Extract the (x, y) coordinate from the center of the cell holding the provided text.  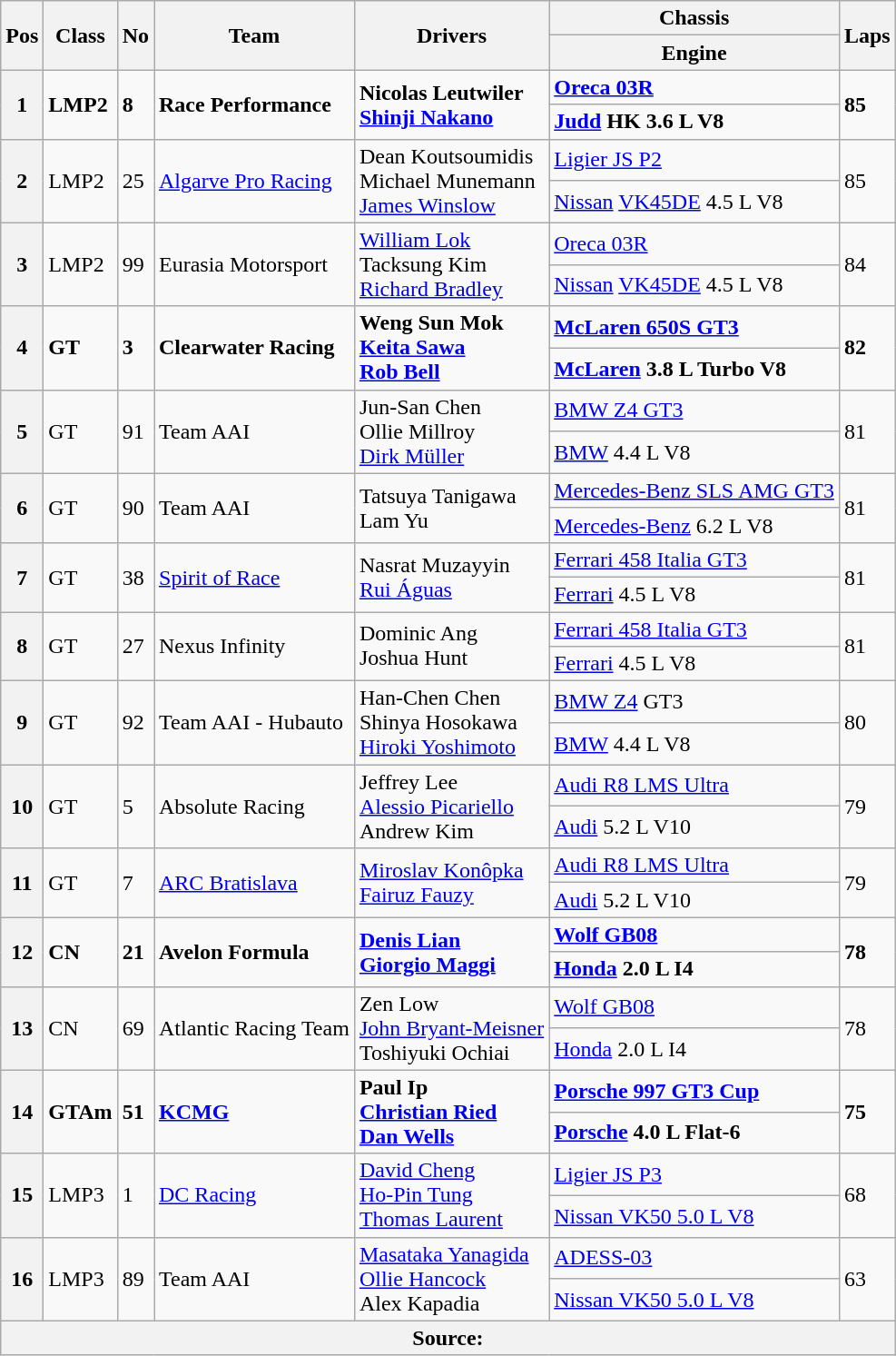
Atlantic Racing Team (254, 1028)
DC Racing (254, 1195)
Denis Lian Giorgio Maggi (451, 952)
McLaren 3.8 L Turbo V8 (694, 369)
ARC Bratislava (254, 883)
10 (22, 807)
Algarve Pro Racing (254, 181)
12 (22, 952)
84 (867, 264)
KCMG (254, 1112)
Spirit of Race (254, 577)
Ligier JS P3 (694, 1174)
Jeffrey Lee Alessio Picariello Andrew Kim (451, 807)
63 (867, 1279)
13 (22, 1028)
Class (80, 35)
Eurasia Motorsport (254, 264)
Clearwater Racing (254, 348)
Nexus Infinity (254, 647)
91 (135, 431)
Nicolas Leutwiler Shinji Nakano (451, 104)
Mercedes-Benz 6.2 L V8 (694, 525)
Masataka Yanagida Ollie Hancock Alex Kapadia (451, 1279)
Weng Sun Mok Keita Sawa Rob Bell (451, 348)
Race Performance (254, 104)
25 (135, 181)
4 (22, 348)
David Cheng Ho-Pin Tung Thomas Laurent (451, 1195)
Paul Ip Christian Ried Dan Wells (451, 1112)
Dominic Ang Joshua Hunt (451, 647)
Pos (22, 35)
McLaren 650S GT3 (694, 327)
Zen Low John Bryant-Meisner Toshiyuki Ochiai (451, 1028)
Engine (694, 53)
6 (22, 508)
80 (867, 723)
Judd HK 3.6 L V8 (694, 122)
Dean Koutsoumidis Michael Munemann James Winslow (451, 181)
89 (135, 1279)
68 (867, 1195)
GTAm (80, 1112)
92 (135, 723)
27 (135, 647)
Team AAI - Hubauto (254, 723)
21 (135, 952)
2 (22, 181)
Laps (867, 35)
16 (22, 1279)
14 (22, 1112)
Jun-San Chen Ollie Millroy Dirk Müller (451, 431)
Miroslav Konôpka Fairuz Fauzy (451, 883)
38 (135, 577)
69 (135, 1028)
Drivers (451, 35)
Avelon Formula (254, 952)
99 (135, 264)
Tatsuya Tanigawa Lam Yu (451, 508)
Source: (448, 1338)
William Lok Tacksung Kim Richard Bradley (451, 264)
ADESS-03 (694, 1258)
Porsche 4.0 L Flat-6 (694, 1133)
Mercedes-Benz SLS AMG GT3 (694, 490)
Porsche 997 GT3 Cup (694, 1091)
Ligier JS P2 (694, 160)
Chassis (694, 18)
15 (22, 1195)
Absolute Racing (254, 807)
82 (867, 348)
90 (135, 508)
51 (135, 1112)
Team (254, 35)
11 (22, 883)
Han-Chen Chen Shinya Hosokawa Hiroki Yoshimoto (451, 723)
Nasrat Muzayyin Rui Águas (451, 577)
9 (22, 723)
75 (867, 1112)
No (135, 35)
